Capture the cell that displays the provided text and extract its (x, y) central coordinate. 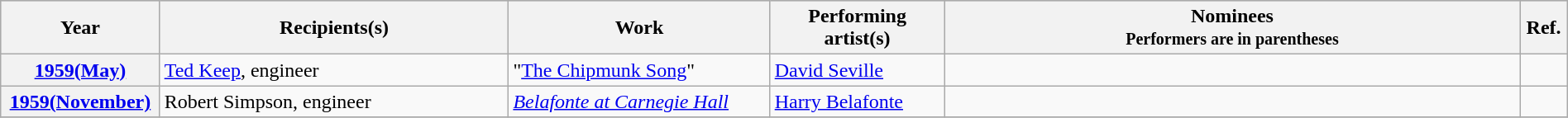
"The Chipmunk Song" (639, 70)
Work (639, 28)
Robert Simpson, engineer (334, 101)
1959(November) (80, 101)
Belafonte at Carnegie Hall (639, 101)
Ref. (1543, 28)
Performing artist(s) (857, 28)
Ted Keep, engineer (334, 70)
Harry Belafonte (857, 101)
NomineesPerformers are in parentheses (1232, 28)
David Seville (857, 70)
Year (80, 28)
1959(May) (80, 70)
Recipients(s) (334, 28)
